Scan for the cell matching the given text and deliver its (x, y) coordinate at center. 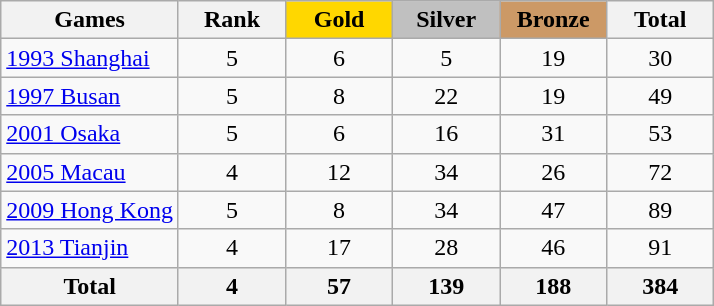
46 (554, 248)
22 (446, 96)
91 (660, 248)
384 (660, 286)
1997 Busan (90, 96)
Bronze (554, 20)
26 (554, 172)
139 (446, 286)
89 (660, 210)
12 (340, 172)
49 (660, 96)
Rank (232, 20)
31 (554, 134)
Silver (446, 20)
53 (660, 134)
Games (90, 20)
2001 Osaka (90, 134)
28 (446, 248)
17 (340, 248)
72 (660, 172)
188 (554, 286)
16 (446, 134)
2005 Macau (90, 172)
30 (660, 58)
47 (554, 210)
2009 Hong Kong (90, 210)
1993 Shanghai (90, 58)
Gold (340, 20)
2013 Tianjin (90, 248)
57 (340, 286)
